Search for the cell housing the specified text and yield its (X, Y) center coordinate. 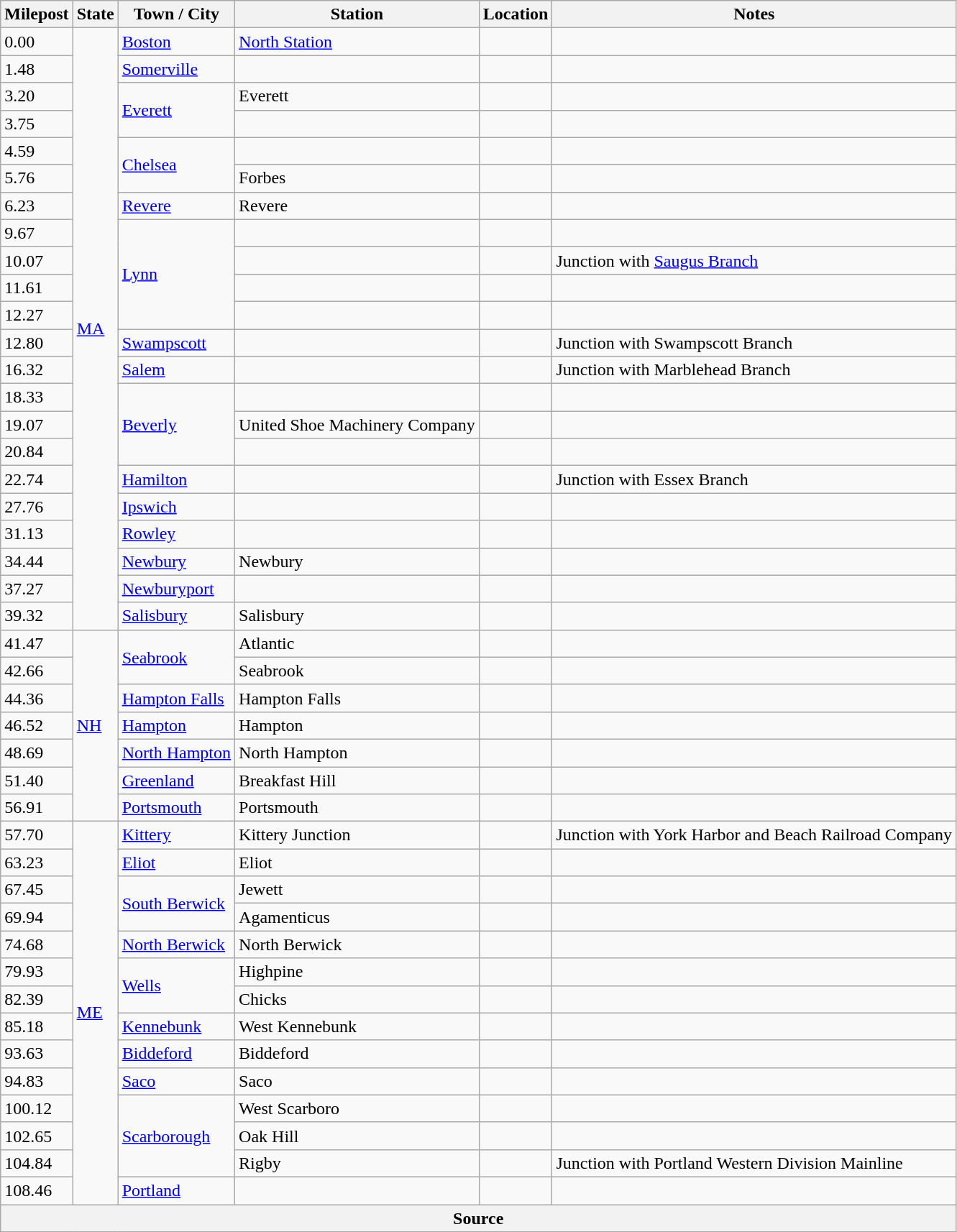
Beverly (176, 425)
Rigby (357, 1163)
Junction with Swampscott Branch (754, 343)
West Scarboro (357, 1108)
Scarborough (176, 1136)
56.91 (37, 808)
18.33 (37, 397)
Salem (176, 370)
Junction with Marblehead Branch (754, 370)
Location (516, 14)
69.94 (37, 917)
31.13 (37, 534)
Boston (176, 42)
Junction with Essex Branch (754, 479)
51.40 (37, 780)
Breakfast Hill (357, 780)
46.52 (37, 725)
Town / City (176, 14)
100.12 (37, 1108)
48.69 (37, 753)
Ipswich (176, 507)
Swampscott (176, 343)
3.75 (37, 124)
12.80 (37, 343)
37.27 (37, 589)
79.93 (37, 972)
85.18 (37, 1026)
16.32 (37, 370)
34.44 (37, 561)
1.48 (37, 69)
94.83 (37, 1081)
22.74 (37, 479)
Portland (176, 1190)
93.63 (37, 1054)
102.65 (37, 1136)
5.76 (37, 178)
44.36 (37, 698)
North Station (357, 42)
41.47 (37, 643)
Atlantic (357, 643)
Forbes (357, 178)
27.76 (37, 507)
63.23 (37, 863)
Jewett (357, 890)
0.00 (37, 42)
6.23 (37, 206)
4.59 (37, 151)
Chicks (357, 999)
104.84 (37, 1163)
Somerville (176, 69)
Chelsea (176, 165)
11.61 (37, 288)
NH (95, 725)
3.20 (37, 96)
Kittery (176, 835)
82.39 (37, 999)
108.46 (37, 1190)
Greenland (176, 780)
Highpine (357, 972)
United Shoe Machinery Company (357, 425)
Wells (176, 985)
10.07 (37, 260)
57.70 (37, 835)
42.66 (37, 671)
20.84 (37, 452)
Newburyport (176, 589)
Milepost (37, 14)
Oak Hill (357, 1136)
MA (95, 329)
Junction with Portland Western Division Mainline (754, 1163)
West Kennebunk (357, 1026)
Kennebunk (176, 1026)
Junction with Saugus Branch (754, 260)
Kittery Junction (357, 835)
74.68 (37, 944)
12.27 (37, 315)
67.45 (37, 890)
Notes (754, 14)
Agamenticus (357, 917)
Rowley (176, 534)
State (95, 14)
Hamilton (176, 479)
Junction with York Harbor and Beach Railroad Company (754, 835)
Lynn (176, 274)
19.07 (37, 425)
39.32 (37, 616)
Station (357, 14)
Source (479, 1218)
ME (95, 1013)
9.67 (37, 233)
South Berwick (176, 904)
